Locate the cell with the specified text and output its [x, y] center coordinate. 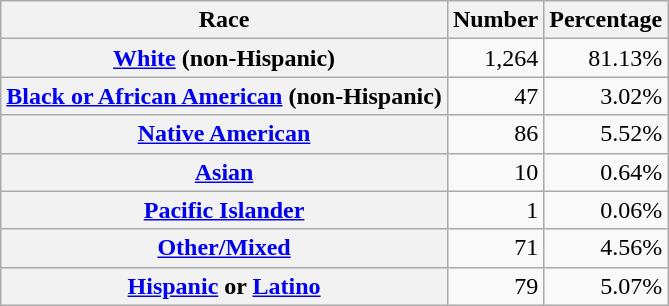
1 [495, 210]
71 [495, 248]
4.56% [606, 248]
Percentage [606, 20]
3.02% [606, 96]
Hispanic or Latino [224, 286]
0.06% [606, 210]
White (non-Hispanic) [224, 58]
10 [495, 172]
5.07% [606, 286]
Black or African American (non-Hispanic) [224, 96]
79 [495, 286]
Number [495, 20]
86 [495, 134]
47 [495, 96]
0.64% [606, 172]
81.13% [606, 58]
Pacific Islander [224, 210]
Other/Mixed [224, 248]
Asian [224, 172]
1,264 [495, 58]
Race [224, 20]
Native American [224, 134]
5.52% [606, 134]
